Provide the [x, y] coordinate of the cell's center where the given text is located.  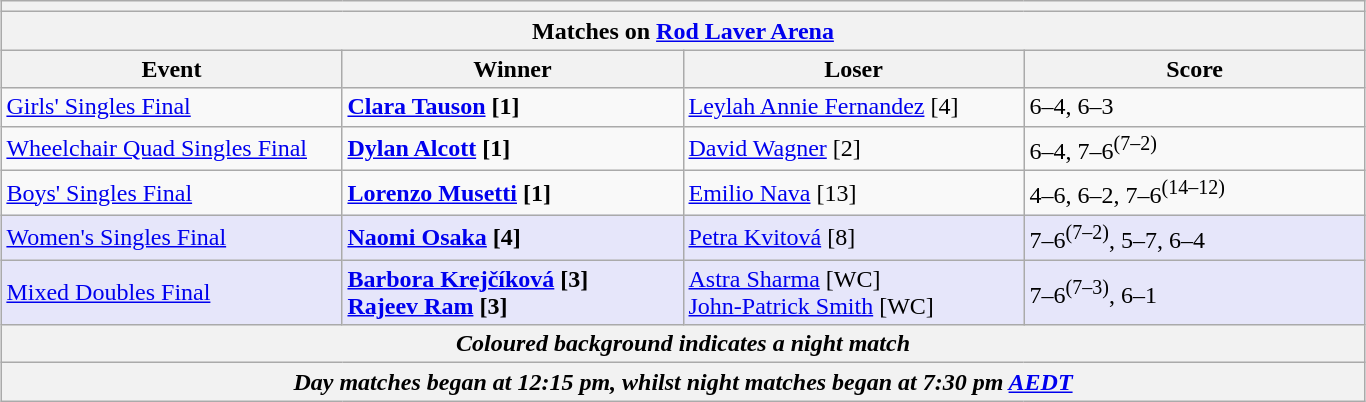
6–4, 6–3 [1194, 107]
Mixed Doubles Final [172, 292]
Clara Tauson [1] [512, 107]
7–6(7–2), 5–7, 6–4 [1194, 238]
Leylah Annie Fernandez [4] [854, 107]
Barbora Krejčíková [3] Rajeev Ram [3] [512, 292]
David Wagner [2] [854, 148]
Score [1194, 69]
Matches on Rod Laver Arena [683, 31]
Lorenzo Musetti [1] [512, 194]
Naomi Osaka [4] [512, 238]
Loser [854, 69]
Coloured background indicates a night match [683, 344]
Emilio Nava [13] [854, 194]
Women's Singles Final [172, 238]
Day matches began at 12:15 pm, whilst night matches began at 7:30 pm AEDT [683, 382]
Boys' Singles Final [172, 194]
Petra Kvitová [8] [854, 238]
4–6, 6–2, 7–6(14–12) [1194, 194]
Girls' Singles Final [172, 107]
Dylan Alcott [1] [512, 148]
Astra Sharma [WC] John-Patrick Smith [WC] [854, 292]
Wheelchair Quad Singles Final [172, 148]
6–4, 7–6(7–2) [1194, 148]
Winner [512, 69]
7–6(7–3), 6–1 [1194, 292]
Event [172, 69]
